For the text-containing cell, return its midpoint in (x, y) coordinate format. 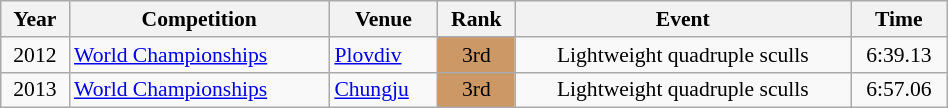
Competition (199, 19)
Event (682, 19)
Rank (477, 19)
Year (35, 19)
Chungju (383, 90)
Venue (383, 19)
Plovdiv (383, 55)
2013 (35, 90)
Time (900, 19)
2012 (35, 55)
6:39.13 (900, 55)
6:57.06 (900, 90)
